Scan for the cell matching the given text and deliver its (X, Y) coordinate at center. 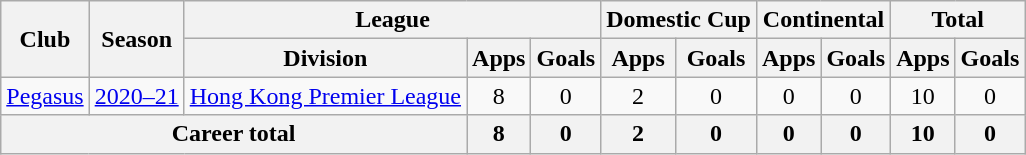
Pegasus (45, 96)
Career total (234, 134)
2020–21 (136, 96)
Domestic Cup (679, 20)
Season (136, 39)
Total (958, 20)
League (392, 20)
Club (45, 39)
Hong Kong Premier League (325, 96)
Division (325, 58)
Continental (823, 20)
